Output the (X, Y) coordinate of the center of the cell containing the given text.  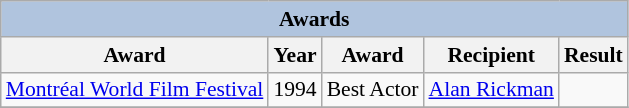
Result (594, 55)
1994 (294, 90)
Awards (314, 19)
Best Actor (373, 90)
Alan Rickman (492, 90)
Recipient (492, 55)
Year (294, 55)
Montréal World Film Festival (135, 90)
